For the text-containing cell, return its midpoint in [X, Y] coordinate format. 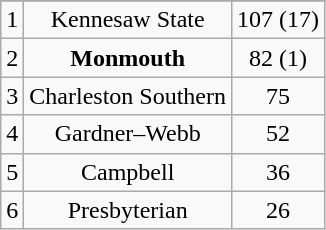
5 [12, 172]
52 [278, 134]
Presbyterian [128, 210]
26 [278, 210]
4 [12, 134]
107 (17) [278, 20]
1 [12, 20]
75 [278, 96]
36 [278, 172]
Charleston Southern [128, 96]
82 (1) [278, 58]
Kennesaw State [128, 20]
2 [12, 58]
Gardner–Webb [128, 134]
3 [12, 96]
6 [12, 210]
Campbell [128, 172]
Monmouth [128, 58]
